Search for the cell housing the specified text and yield its (x, y) center coordinate. 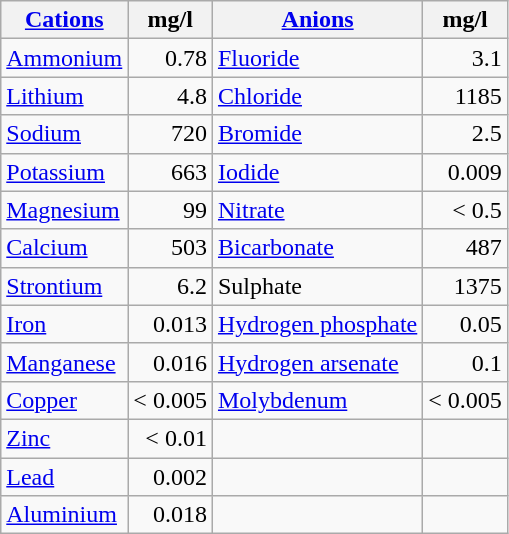
Hydrogen arsenate (317, 362)
Ammonium (64, 58)
0.1 (466, 362)
1185 (466, 96)
Fluoride (317, 58)
Chloride (317, 96)
0.002 (170, 477)
0.78 (170, 58)
Manganese (64, 362)
1375 (466, 286)
663 (170, 172)
Strontium (64, 286)
< 0.01 (170, 438)
Bromide (317, 134)
0.013 (170, 324)
0.05 (466, 324)
Sodium (64, 134)
Iron (64, 324)
Hydrogen phosphate (317, 324)
Bicarbonate (317, 248)
Copper (64, 400)
Calcium (64, 248)
487 (466, 248)
Cations (64, 20)
Sulphate (317, 286)
Lead (64, 477)
< 0.5 (466, 210)
Nitrate (317, 210)
0.016 (170, 362)
Magnesium (64, 210)
4.8 (170, 96)
6.2 (170, 286)
Potassium (64, 172)
Iodide (317, 172)
3.1 (466, 58)
720 (170, 134)
Lithium (64, 96)
2.5 (466, 134)
Aluminium (64, 515)
Molybdenum (317, 400)
Anions (317, 20)
99 (170, 210)
0.018 (170, 515)
Zinc (64, 438)
503 (170, 248)
0.009 (466, 172)
